Search for the cell housing the specified text and yield its [x, y] center coordinate. 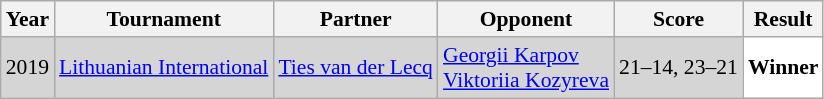
2019 [28, 68]
21–14, 23–21 [678, 68]
Ties van der Lecq [356, 68]
Lithuanian International [164, 68]
Score [678, 19]
Year [28, 19]
Tournament [164, 19]
Partner [356, 19]
Georgii Karpov Viktoriia Kozyreva [526, 68]
Result [784, 19]
Opponent [526, 19]
Winner [784, 68]
